Locate the cell with the specified text and output its [x, y] center coordinate. 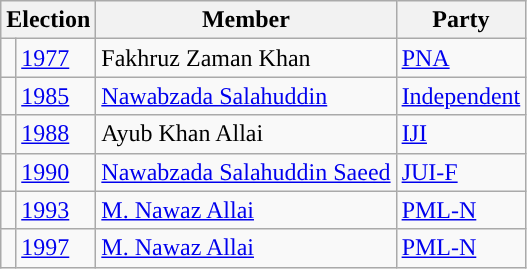
Member [246, 20]
1985 [56, 96]
Party [461, 20]
Independent [461, 96]
1993 [56, 210]
1977 [56, 58]
Nawabzada Salahuddin Saeed [246, 172]
1997 [56, 248]
Nawabzada Salahuddin [246, 96]
PNA [461, 58]
Fakhruz Zaman Khan [246, 58]
IJI [461, 134]
Ayub Khan Allai [246, 134]
JUI-F [461, 172]
1990 [56, 172]
Election [48, 20]
1988 [56, 134]
